Search for the cell housing the specified text and yield its [x, y] center coordinate. 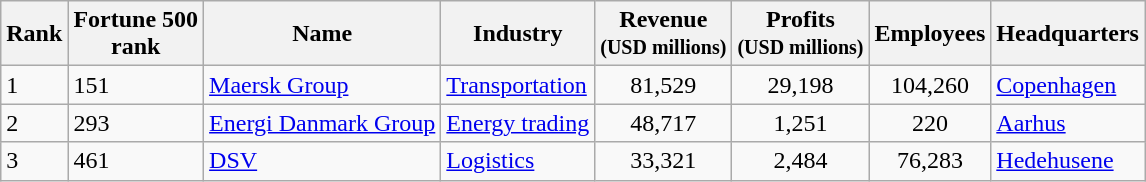
293 [136, 123]
Name [322, 34]
Fortune 500rank [136, 34]
Aarhus [1068, 123]
Profits(USD millions) [800, 34]
461 [136, 161]
Employees [930, 34]
151 [136, 85]
Energi Danmark Group [322, 123]
Copenhagen [1068, 85]
DSV [322, 161]
Hedehusene [1068, 161]
48,717 [664, 123]
29,198 [800, 85]
Maersk Group [322, 85]
3 [34, 161]
1,251 [800, 123]
Logistics [518, 161]
2 [34, 123]
33,321 [664, 161]
76,283 [930, 161]
1 [34, 85]
Transportation [518, 85]
81,529 [664, 85]
Rank [34, 34]
2,484 [800, 161]
Revenue(USD millions) [664, 34]
Industry [518, 34]
Headquarters [1068, 34]
220 [930, 123]
Energy trading [518, 123]
104,260 [930, 85]
